Locate the cell with the specified text and output its (x, y) center coordinate. 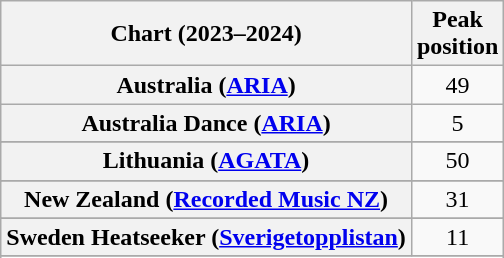
11 (457, 237)
50 (457, 161)
31 (457, 199)
Australia Dance (ARIA) (206, 123)
Sweden Heatseeker (Sverigetopplistan) (206, 237)
5 (457, 123)
New Zealand (Recorded Music NZ) (206, 199)
Chart (2023–2024) (206, 34)
Lithuania (AGATA) (206, 161)
49 (457, 85)
Australia (ARIA) (206, 85)
Peakposition (457, 34)
